Output the (X, Y) coordinate of the center of the cell containing the given text.  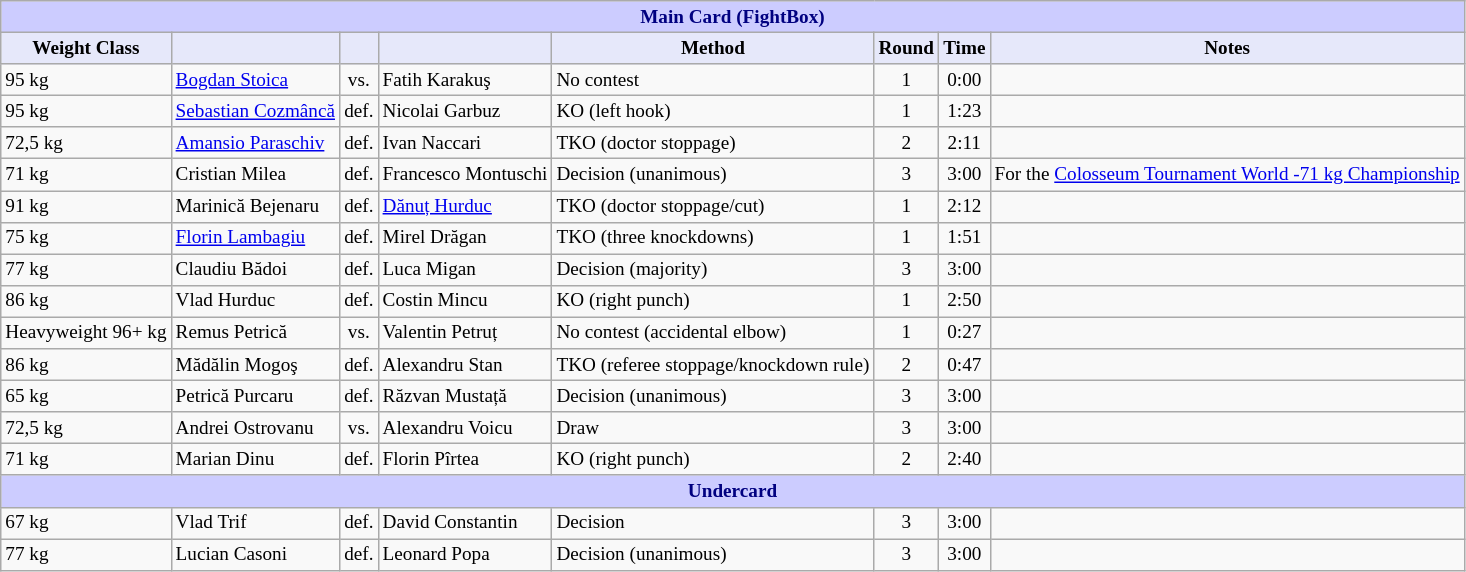
Cristian Milea (256, 175)
Claudiu Bădoi (256, 270)
Ivan Naccari (465, 143)
Costin Mincu (465, 301)
0:27 (964, 333)
Petrică Purcaru (256, 396)
Bogdan Stoica (256, 80)
Weight Class (86, 48)
Remus Petrică (256, 333)
Florin Pîrtea (465, 460)
Marian Dinu (256, 460)
TKO (doctor stoppage) (713, 143)
Sebastian Cozmâncă (256, 111)
Luca Migan (465, 270)
Francesco Montuschi (465, 175)
Valentin Petruț (465, 333)
2:11 (964, 143)
David Constantin (465, 523)
65 kg (86, 396)
Lucian Casoni (256, 554)
Notes (1227, 48)
1:23 (964, 111)
Mădălin Mogoş (256, 365)
0:00 (964, 80)
Undercard (732, 491)
Leonard Popa (465, 554)
Mirel Drăgan (465, 238)
Round (906, 48)
Florin Lambagiu (256, 238)
Alexandru Voicu (465, 428)
For the Colosseum Tournament World -71 kg Championship (1227, 175)
1:51 (964, 238)
Time (964, 48)
0:47 (964, 365)
Heavyweight 96+ kg (86, 333)
Draw (713, 428)
Vlad Hurduc (256, 301)
Main Card (FightBox) (732, 17)
No contest (accidental elbow) (713, 333)
Fatih Karakuş (465, 80)
KO (left hook) (713, 111)
No contest (713, 80)
TKO (three knockdowns) (713, 238)
Marinică Bejenaru (256, 206)
Răzvan Mustață (465, 396)
91 kg (86, 206)
Method (713, 48)
2:50 (964, 301)
Vlad Trif (256, 523)
Decision (majority) (713, 270)
2:12 (964, 206)
75 kg (86, 238)
Amansio Paraschiv (256, 143)
2:40 (964, 460)
TKO (doctor stoppage/cut) (713, 206)
Andrei Ostrovanu (256, 428)
TKO (referee stoppage/knockdown rule) (713, 365)
67 kg (86, 523)
Nicolai Garbuz (465, 111)
Decision (713, 523)
Alexandru Stan (465, 365)
Dănuț Hurduc (465, 206)
